Provide the (x, y) coordinate of the cell's center where the given text is located.  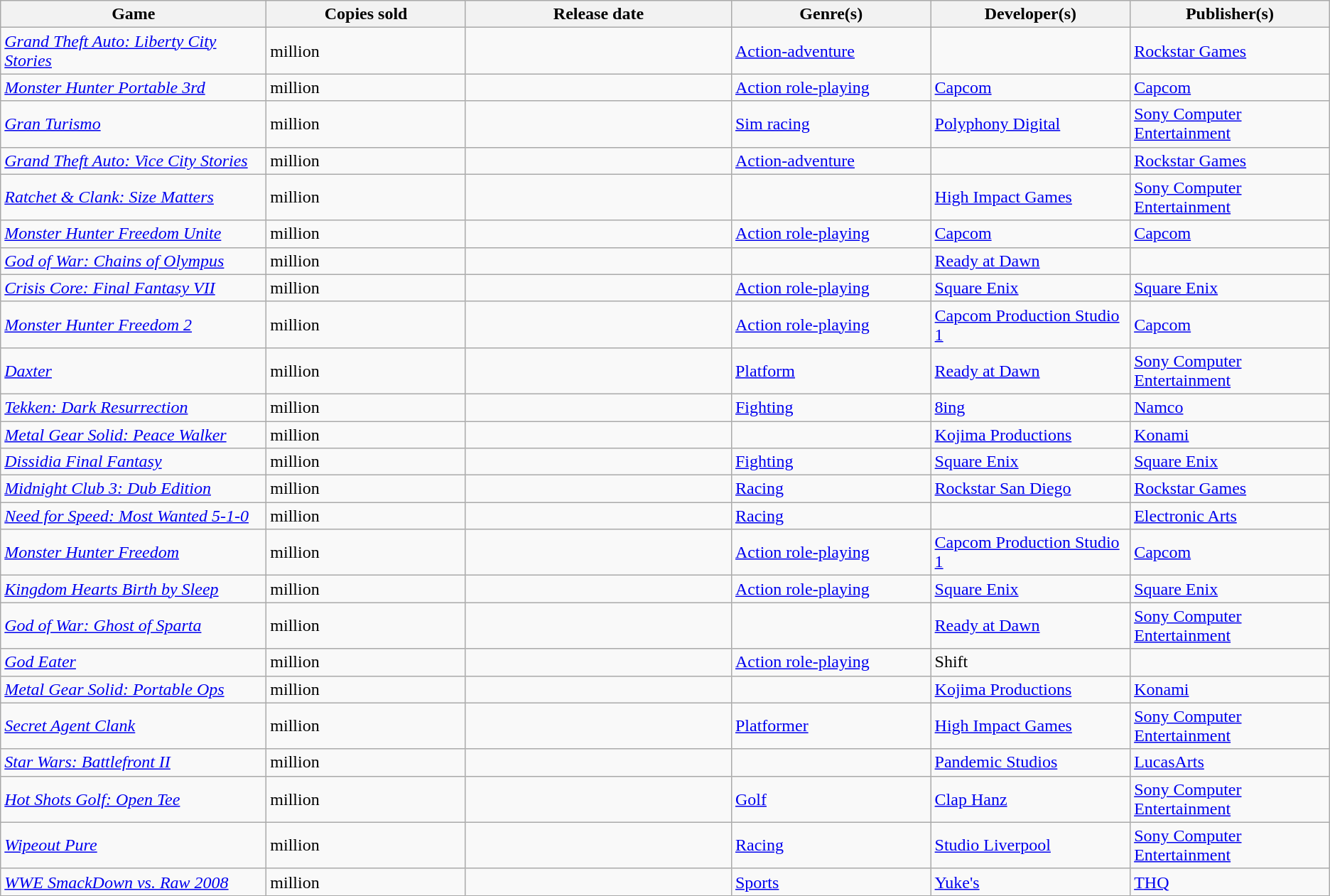
God of War: Chains of Olympus (134, 261)
Developer(s) (1030, 14)
Pandemic Studios (1030, 762)
Golf (831, 799)
Electronic Arts (1231, 516)
8ing (1030, 407)
THQ (1231, 882)
Tekken: Dark Resurrection (134, 407)
WWE SmackDown vs. Raw 2008 (134, 882)
Polyphony Digital (1030, 124)
Daxter (134, 371)
Crisis Core: Final Fantasy VII (134, 288)
Star Wars: Battlefront II (134, 762)
Studio Liverpool (1030, 846)
Copies sold (367, 14)
Release date (598, 14)
Sports (831, 882)
Secret Agent Clank (134, 726)
Clap Hanz (1030, 799)
Gran Turismo (134, 124)
Yuke's (1030, 882)
Grand Theft Auto: Liberty City Stories (134, 51)
Rockstar San Diego (1030, 489)
Publisher(s) (1231, 14)
Game (134, 14)
Monster Hunter Freedom (134, 553)
Metal Gear Solid: Peace Walker (134, 434)
Platformer (831, 726)
Shift (1030, 662)
Midnight Club 3: Dub Edition (134, 489)
Genre(s) (831, 14)
Sim racing (831, 124)
Monster Hunter Portable 3rd (134, 87)
Metal Gear Solid: Portable Ops (134, 689)
Kingdom Hearts Birth by Sleep (134, 589)
God Eater (134, 662)
Monster Hunter Freedom Unite (134, 234)
Ratchet & Clank: Size Matters (134, 198)
God of War: Ghost of Sparta (134, 625)
Wipeout Pure (134, 846)
Monster Hunter Freedom 2 (134, 324)
Namco (1231, 407)
Hot Shots Golf: Open Tee (134, 799)
Need for Speed: Most Wanted 5-1-0 (134, 516)
Dissidia Final Fantasy (134, 462)
LucasArts (1231, 762)
Platform (831, 371)
Grand Theft Auto: Vice City Stories (134, 161)
